Output the [X, Y] coordinate of the center of the cell containing the given text.  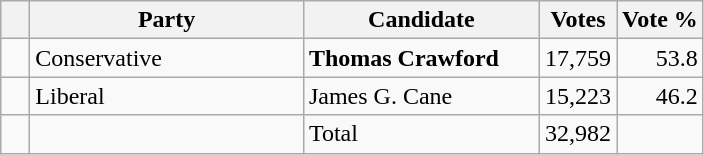
46.2 [660, 96]
Votes [578, 20]
Thomas Crawford [421, 58]
Vote % [660, 20]
Party [167, 20]
Liberal [167, 96]
53.8 [660, 58]
15,223 [578, 96]
Total [421, 134]
Candidate [421, 20]
Conservative [167, 58]
17,759 [578, 58]
James G. Cane [421, 96]
32,982 [578, 134]
